From the cell containing the given text, extract its center point as (X, Y) coordinate. 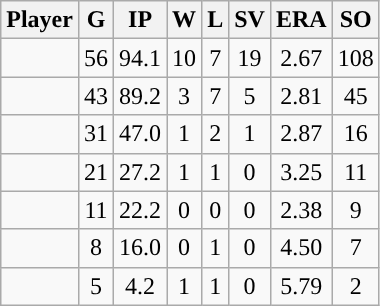
ERA (301, 20)
27.2 (140, 172)
108 (356, 58)
4.2 (140, 286)
9 (356, 210)
3 (184, 96)
SV (250, 20)
89.2 (140, 96)
8 (96, 248)
SO (356, 20)
5.79 (301, 286)
47.0 (140, 134)
21 (96, 172)
2.38 (301, 210)
56 (96, 58)
G (96, 20)
W (184, 20)
16.0 (140, 248)
L (216, 20)
2.81 (301, 96)
4.50 (301, 248)
3.25 (301, 172)
16 (356, 134)
10 (184, 58)
45 (356, 96)
2.67 (301, 58)
94.1 (140, 58)
IP (140, 20)
2.87 (301, 134)
Player (40, 20)
31 (96, 134)
22.2 (140, 210)
19 (250, 58)
43 (96, 96)
